Determine the (X, Y) coordinate at the center of the cell enclosing the given text.  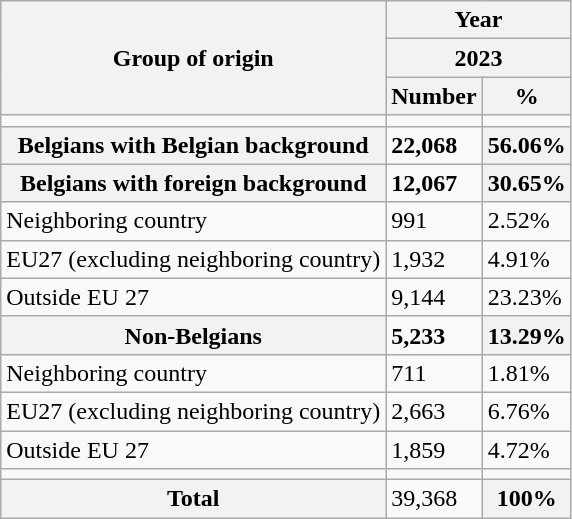
1,932 (434, 259)
711 (434, 373)
2023 (478, 58)
22,068 (434, 145)
% (526, 96)
Non-Belgians (194, 335)
991 (434, 221)
2.52% (526, 221)
Number (434, 96)
Total (194, 499)
100% (526, 499)
Belgians with foreign background (194, 183)
5,233 (434, 335)
39,368 (434, 499)
Year (478, 20)
13.29% (526, 335)
23.23% (526, 297)
12,067 (434, 183)
6.76% (526, 411)
56.06% (526, 145)
1,859 (434, 449)
2,663 (434, 411)
1.81% (526, 373)
Group of origin (194, 58)
4.72% (526, 449)
30.65% (526, 183)
4.91% (526, 259)
9,144 (434, 297)
Belgians with Belgian background (194, 145)
